From the cell containing the given text, extract its center point as (X, Y) coordinate. 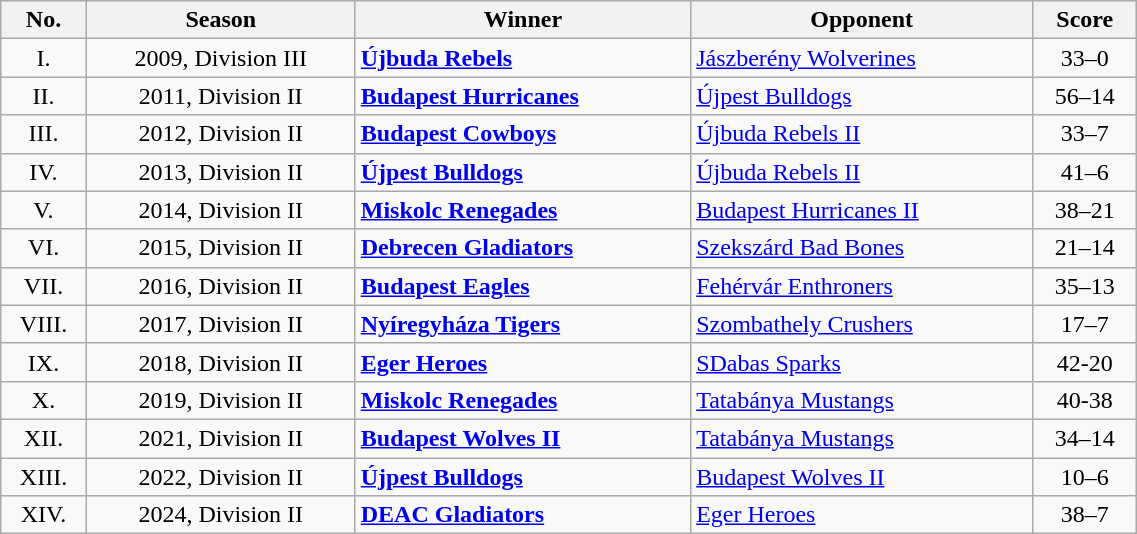
Budapest Eagles (522, 286)
Season (220, 20)
41–6 (1085, 172)
33–0 (1085, 58)
2012, Division II (220, 134)
21–14 (1085, 248)
2011, Division II (220, 96)
No. (44, 20)
Szombathely Crushers (862, 324)
Budapest Cowboys (522, 134)
Fehérvár Enthroners (862, 286)
Opponent (862, 20)
XIV. (44, 515)
2019, Division II (220, 400)
34–14 (1085, 438)
33–7 (1085, 134)
XIII. (44, 477)
VII. (44, 286)
2021, Division II (220, 438)
2013, Division II (220, 172)
II. (44, 96)
Winner (522, 20)
35–13 (1085, 286)
VI. (44, 248)
2009, Division III (220, 58)
38–7 (1085, 515)
I. (44, 58)
Budapest Hurricanes (522, 96)
38–21 (1085, 210)
Debrecen Gladiators (522, 248)
2018, Division II (220, 362)
XII. (44, 438)
Budapest Hurricanes II (862, 210)
17–7 (1085, 324)
2022, Division II (220, 477)
Szekszárd Bad Bones (862, 248)
2024, Division II (220, 515)
IV. (44, 172)
Jászberény Wolverines (862, 58)
DEAC Gladiators (522, 515)
V. (44, 210)
X. (44, 400)
Nyíregyháza Tigers (522, 324)
56–14 (1085, 96)
40-38 (1085, 400)
2014, Division II (220, 210)
2016, Division II (220, 286)
42-20 (1085, 362)
III. (44, 134)
2017, Division II (220, 324)
2015, Division II (220, 248)
10–6 (1085, 477)
VIII. (44, 324)
Újbuda Rebels (522, 58)
IX. (44, 362)
SDabas Sparks (862, 362)
Score (1085, 20)
